Provide the (x, y) coordinate of the cell's center where the given text is located.  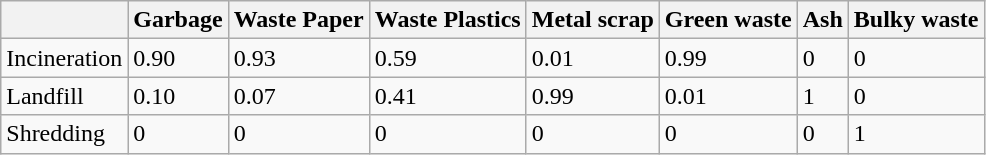
Landfill (64, 96)
0.90 (178, 58)
Shredding (64, 134)
0.07 (298, 96)
0.93 (298, 58)
Bulky waste (916, 20)
Garbage (178, 20)
Green waste (728, 20)
0.59 (448, 58)
Ash (822, 20)
Waste Paper (298, 20)
Metal scrap (592, 20)
0.10 (178, 96)
0.41 (448, 96)
Waste Plastics (448, 20)
Incineration (64, 58)
